Search for the cell housing the specified text and yield its (X, Y) center coordinate. 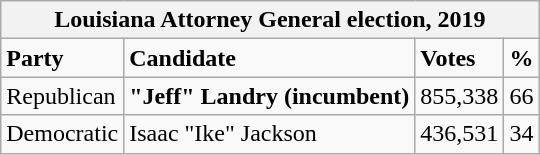
Votes (460, 58)
436,531 (460, 134)
Democratic (62, 134)
Louisiana Attorney General election, 2019 (270, 20)
"Jeff" Landry (incumbent) (270, 96)
66 (522, 96)
Party (62, 58)
Republican (62, 96)
34 (522, 134)
855,338 (460, 96)
% (522, 58)
Candidate (270, 58)
Isaac "Ike" Jackson (270, 134)
